Detect which cell encompasses the target text, then output its (x, y) center coordinate. 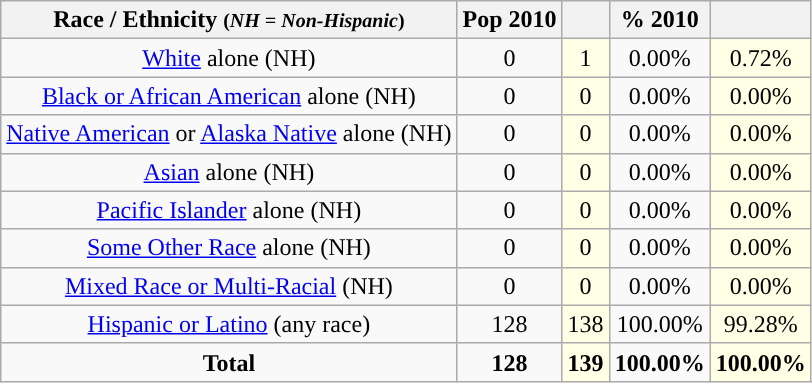
Race / Ethnicity (NH = Non-Hispanic) (229, 20)
Hispanic or Latino (any race) (229, 324)
0.72% (760, 58)
138 (586, 324)
Pacific Islander alone (NH) (229, 210)
Total (229, 362)
Asian alone (NH) (229, 172)
Native American or Alaska Native alone (NH) (229, 134)
Mixed Race or Multi-Racial (NH) (229, 286)
1 (586, 58)
139 (586, 362)
Pop 2010 (510, 20)
99.28% (760, 324)
Some Other Race alone (NH) (229, 248)
% 2010 (660, 20)
Black or African American alone (NH) (229, 96)
White alone (NH) (229, 58)
